Identify which cell holds the provided text, then report its [x, y] central coordinate. 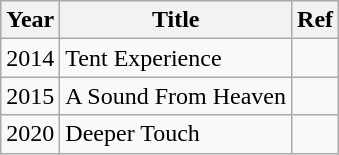
2020 [30, 134]
2014 [30, 58]
Title [176, 20]
Ref [316, 20]
Tent Experience [176, 58]
Year [30, 20]
A Sound From Heaven [176, 96]
2015 [30, 96]
Deeper Touch [176, 134]
